Return the (X, Y) coordinate for the center point of the cell that contains the specified text.  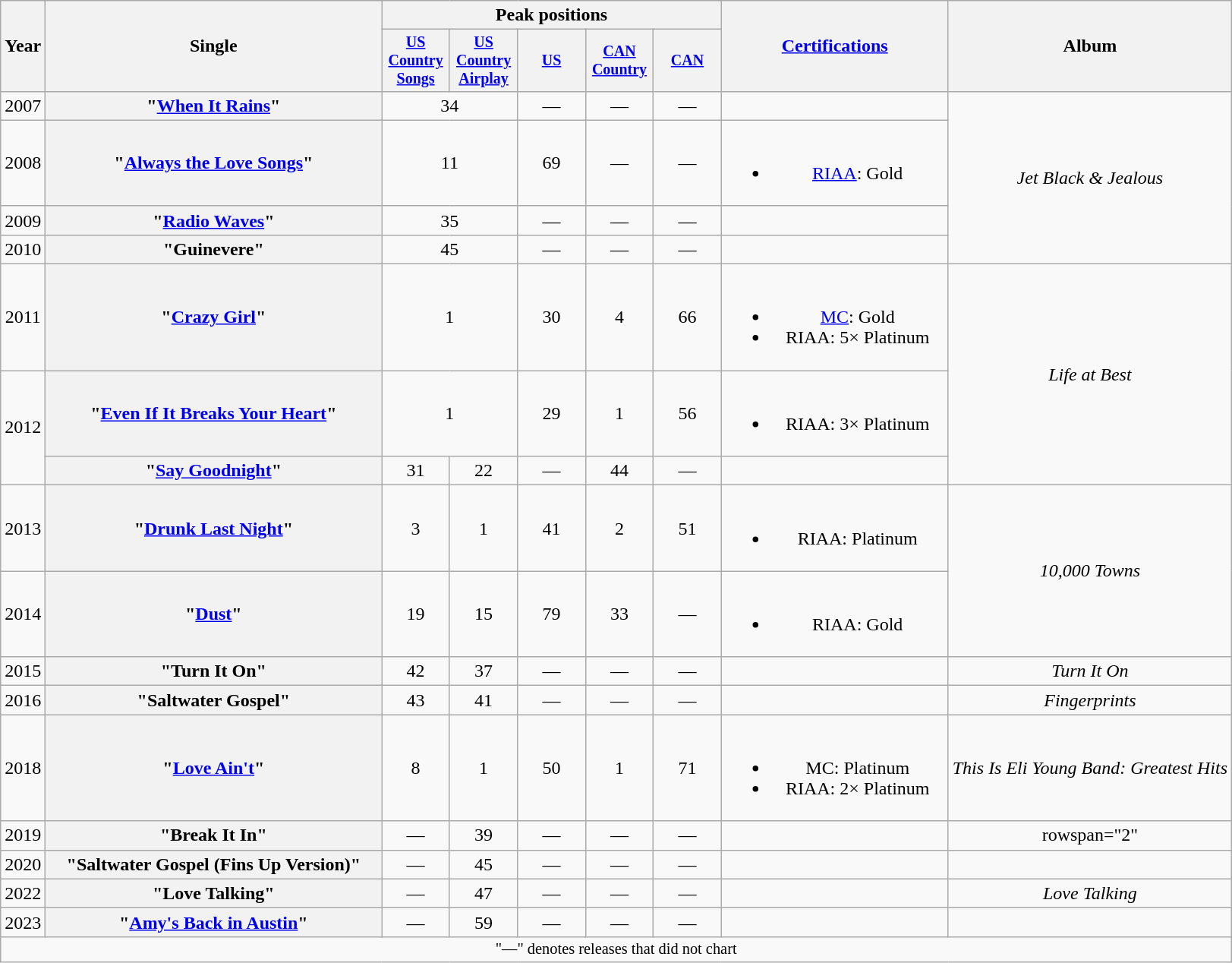
30 (551, 317)
"Guinevere" (214, 249)
CAN (688, 61)
Fingerprints (1090, 700)
2008 (23, 163)
US (551, 61)
2020 (23, 864)
47 (483, 893)
"Crazy Girl" (214, 317)
Album (1090, 46)
"Love Ain't" (214, 768)
CAN Country (619, 61)
4 (619, 317)
"Love Talking" (214, 893)
10,000 Towns (1090, 571)
79 (551, 614)
2013 (23, 529)
This Is Eli Young Band: Greatest Hits (1090, 768)
US Country Songs (416, 61)
Life at Best (1090, 375)
MC: GoldRIAA: 5× Platinum (835, 317)
"Saltwater Gospel (Fins Up Version)" (214, 864)
2009 (23, 220)
Year (23, 46)
Jet Black & Jealous (1090, 178)
44 (619, 471)
Peak positions (551, 15)
"Even If It Breaks Your Heart" (214, 413)
"Break It In" (214, 835)
RIAA: Platinum (835, 529)
31 (416, 471)
"When It Rains" (214, 106)
"Always the Love Songs" (214, 163)
15 (483, 614)
19 (416, 614)
56 (688, 413)
Certifications (835, 46)
Turn It On (1090, 671)
2011 (23, 317)
2023 (23, 922)
69 (551, 163)
35 (449, 220)
RIAA: 3× Platinum (835, 413)
"Say Goodnight" (214, 471)
"Turn It On" (214, 671)
"Dust" (214, 614)
51 (688, 529)
2016 (23, 700)
11 (449, 163)
66 (688, 317)
2018 (23, 768)
29 (551, 413)
2010 (23, 249)
43 (416, 700)
50 (551, 768)
3 (416, 529)
2 (619, 529)
2015 (23, 671)
39 (483, 835)
"Radio Waves" (214, 220)
Love Talking (1090, 893)
"—" denotes releases that did not chart (616, 949)
37 (483, 671)
59 (483, 922)
2007 (23, 106)
US Country Airplay (483, 61)
2012 (23, 428)
2022 (23, 893)
22 (483, 471)
Single (214, 46)
"Drunk Last Night" (214, 529)
rowspan="2" (1090, 835)
2014 (23, 614)
MC: PlatinumRIAA: 2× Platinum (835, 768)
34 (449, 106)
42 (416, 671)
71 (688, 768)
33 (619, 614)
"Amy's Back in Austin" (214, 922)
"Saltwater Gospel" (214, 700)
2019 (23, 835)
8 (416, 768)
